Capture the cell that displays the provided text and extract its (x, y) central coordinate. 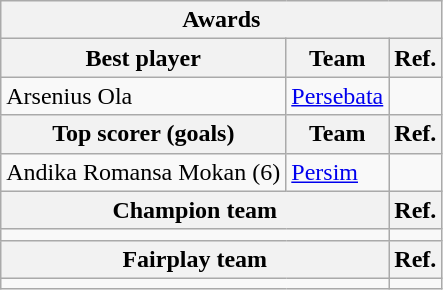
Persebata (338, 96)
Andika Romansa Mokan (6) (144, 172)
Best player (144, 58)
Fairplay team (195, 259)
Awards (222, 20)
Arsenius Ola (144, 96)
Top scorer (goals) (144, 134)
Persim (338, 172)
Champion team (195, 210)
